Extract the (X, Y) coordinate from the center of the cell holding the provided text.  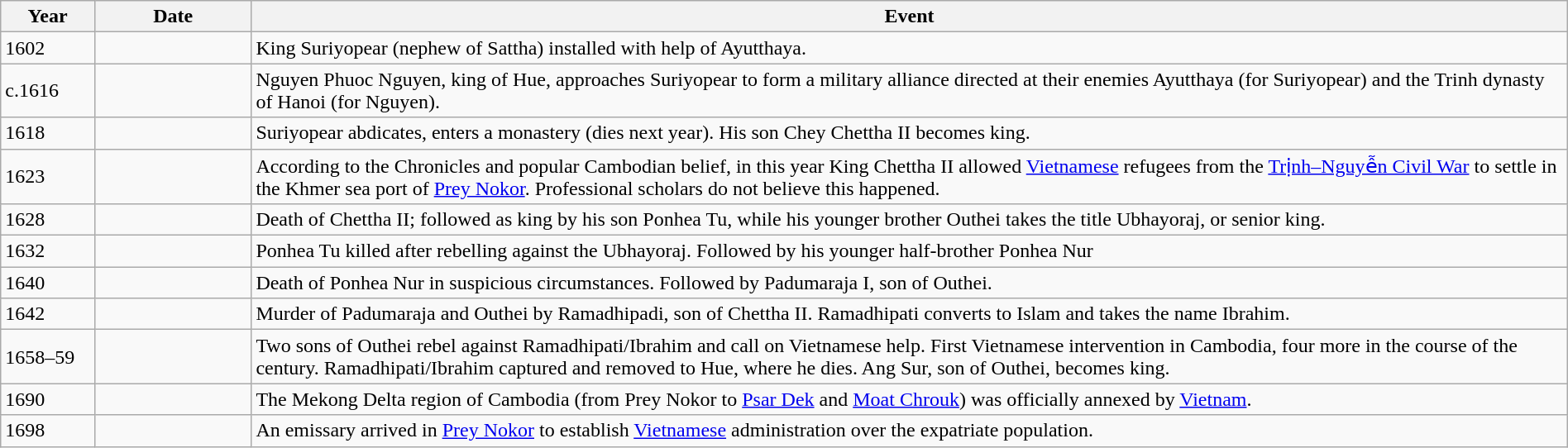
An emissary arrived in Prey Nokor to establish Vietnamese administration over the expatriate population. (910, 431)
1642 (48, 314)
Suriyopear abdicates, enters a monastery (dies next year). His son Chey Chettha II becomes king. (910, 133)
Death of Ponhea Nur in suspicious circumstances. Followed by Padumaraja I, son of Outhei. (910, 283)
1602 (48, 48)
King Suriyopear (nephew of Sattha) installed with help of Ayutthaya. (910, 48)
Date (172, 17)
1690 (48, 399)
1658–59 (48, 357)
Event (910, 17)
1628 (48, 220)
1618 (48, 133)
Ponhea Tu killed after rebelling against the Ubhayoraj. Followed by his younger half-brother Ponhea Nur (910, 251)
Death of Chettha II; followed as king by his son Ponhea Tu, while his younger brother Outhei takes the title Ubhayoraj, or senior king. (910, 220)
1632 (48, 251)
c.1616 (48, 91)
1698 (48, 431)
Murder of Padumaraja and Outhei by Ramadhipadi, son of Chettha II. Ramadhipati converts to Islam and takes the name Ibrahim. (910, 314)
1640 (48, 283)
1623 (48, 177)
The Mekong Delta region of Cambodia (from Prey Nokor to Psar Dek and Moat Chrouk) was officially annexed by Vietnam. (910, 399)
Year (48, 17)
